Determine the [x, y] coordinate at the center of the cell enclosing the given text.  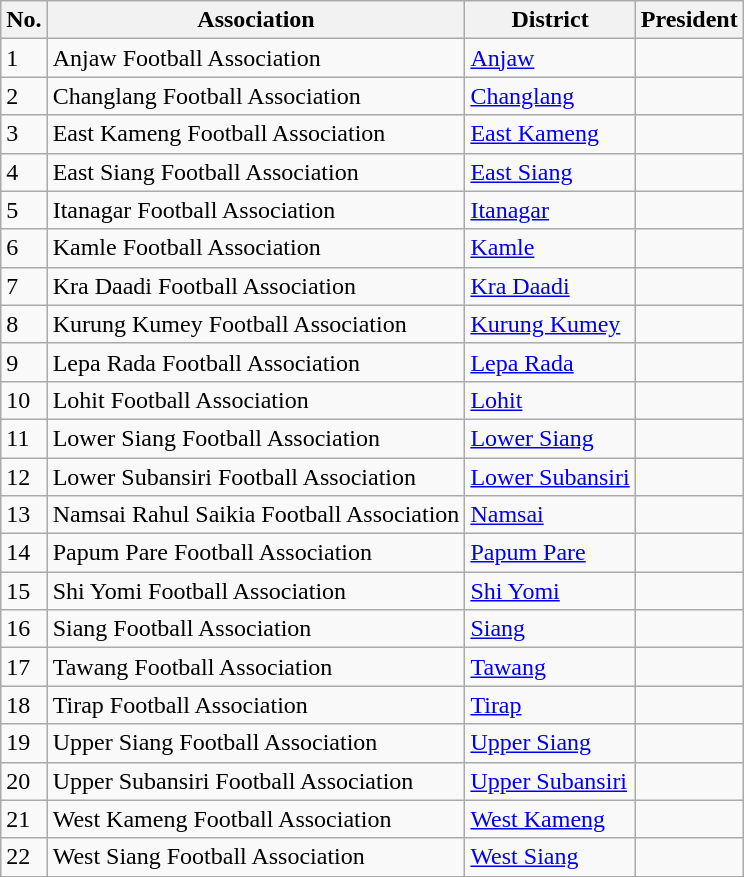
2 [24, 96]
Anjaw [550, 58]
5 [24, 210]
18 [24, 705]
15 [24, 591]
Tawang [550, 667]
Lower Subansiri [550, 477]
Shi Yomi [550, 591]
Papum Pare [550, 553]
West Kameng [550, 819]
Tirap Football Association [256, 705]
East Kameng [550, 134]
6 [24, 248]
Namsai Rahul Saikia Football Association [256, 515]
Upper Subansiri Football Association [256, 781]
Lepa Rada Football Association [256, 362]
17 [24, 667]
10 [24, 400]
Lepa Rada [550, 362]
Siang Football Association [256, 629]
Namsai [550, 515]
East Siang Football Association [256, 172]
Lohit [550, 400]
Anjaw Football Association [256, 58]
3 [24, 134]
Kra Daadi [550, 286]
Siang [550, 629]
Changlang Football Association [256, 96]
13 [24, 515]
Upper Siang [550, 743]
16 [24, 629]
Kamle Football Association [256, 248]
West Siang [550, 857]
1 [24, 58]
21 [24, 819]
20 [24, 781]
Upper Siang Football Association [256, 743]
District [550, 20]
11 [24, 438]
22 [24, 857]
Kurung Kumey Football Association [256, 324]
President [689, 20]
19 [24, 743]
Tawang Football Association [256, 667]
7 [24, 286]
12 [24, 477]
West Siang Football Association [256, 857]
Shi Yomi Football Association [256, 591]
Tirap [550, 705]
Association [256, 20]
4 [24, 172]
Kurung Kumey [550, 324]
Upper Subansiri [550, 781]
Kamle [550, 248]
Itanagar [550, 210]
9 [24, 362]
East Siang [550, 172]
Itanagar Football Association [256, 210]
14 [24, 553]
Lower Subansiri Football Association [256, 477]
Kra Daadi Football Association [256, 286]
East Kameng Football Association [256, 134]
West Kameng Football Association [256, 819]
Papum Pare Football Association [256, 553]
No. [24, 20]
Lower Siang [550, 438]
8 [24, 324]
Changlang [550, 96]
Lohit Football Association [256, 400]
Lower Siang Football Association [256, 438]
